Capture the cell that displays the provided text and extract its (x, y) central coordinate. 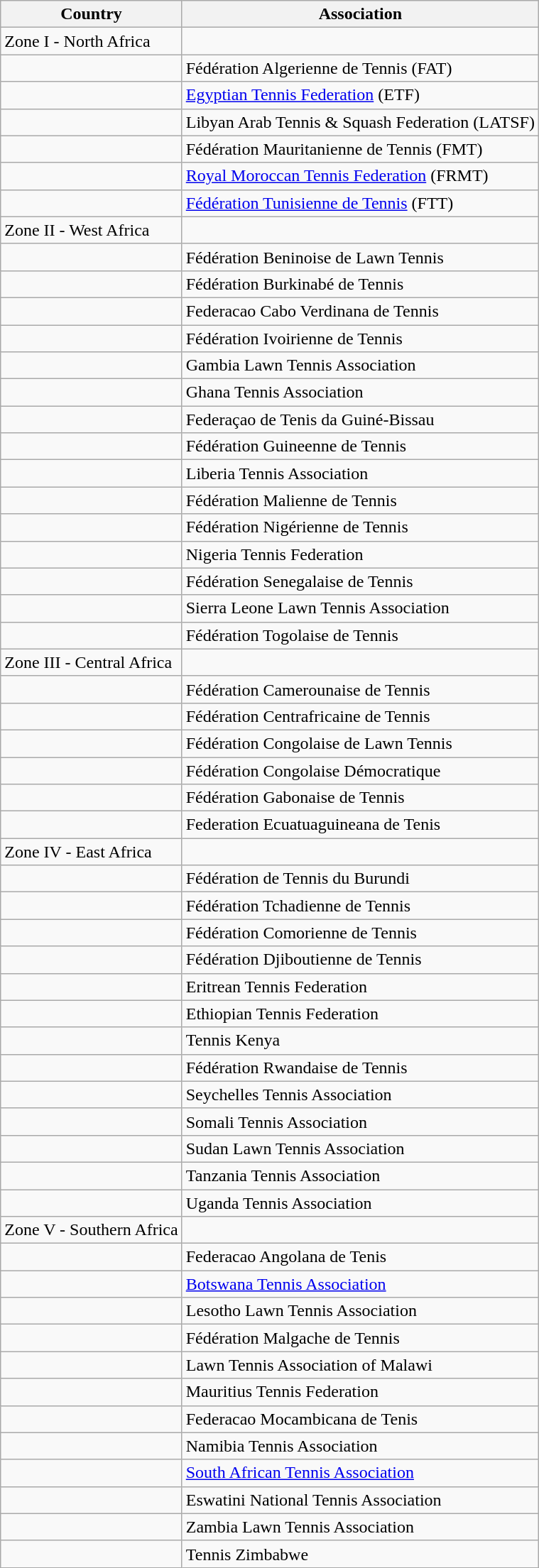
Federacao Angolana de Tenis (360, 1257)
Nigeria Tennis Federation (360, 554)
Zone V - Southern Africa (91, 1230)
Fédération Nigérienne de Tennis (360, 527)
Fédération Malienne de Tennis (360, 500)
Uganda Tennis Association (360, 1203)
South African Tennis Association (360, 1473)
Fédération Camerounaise de Tennis (360, 689)
Tennis Zimbabwe (360, 1554)
Fédération Centrafricaine de Tennis (360, 716)
Fédération Senegalaise de Tennis (360, 581)
Fédération Togolaise de Tennis (360, 635)
Sudan Lawn Tennis Association (360, 1148)
Fédération Ivoirienne de Tennis (360, 339)
Botswana Tennis Association (360, 1284)
Namibia Tennis Association (360, 1446)
Somali Tennis Association (360, 1122)
Fédération Djiboutienne de Tennis (360, 960)
Fédération Comorienne de Tennis (360, 933)
Seychelles Tennis Association (360, 1095)
Zone I - North Africa (91, 41)
Ghana Tennis Association (360, 393)
Federaçao de Tenis da Guiné-Bissau (360, 420)
Federacao Mocambicana de Tenis (360, 1419)
Tanzania Tennis Association (360, 1175)
Fédération de Tennis du Burundi (360, 879)
Royal Moroccan Tennis Federation (FRMT) (360, 176)
Liberia Tennis Association (360, 473)
Fédération Tunisienne de Tennis (FTT) (360, 203)
Tennis Kenya (360, 1041)
Fédération Gabonaise de Tennis (360, 798)
Federation Ecuatuaguineana de Tenis (360, 825)
Sierra Leone Lawn Tennis Association (360, 608)
Mauritius Tennis Federation (360, 1392)
Fédération Beninoise de Lawn Tennis (360, 257)
Zone II - West Africa (91, 230)
Country (91, 14)
Zone III - Central Africa (91, 662)
Fédération Algerienne de Tennis (FAT) (360, 68)
Eswatini National Tennis Association (360, 1500)
Fédération Congolaise Démocratique (360, 770)
Egyptian Tennis Federation (ETF) (360, 95)
Fédération Guineenne de Tennis (360, 446)
Ethiopian Tennis Federation (360, 1014)
Federacao Cabo Verdinana de Tennis (360, 311)
Zambia Lawn Tennis Association (360, 1527)
Fédération Tchadienne de Tennis (360, 906)
Lawn Tennis Association of Malawi (360, 1365)
Libyan Arab Tennis & Squash Federation (LATSF) (360, 122)
Association (360, 14)
Eritrean Tennis Federation (360, 987)
Fédération Burkinabé de Tennis (360, 284)
Fédération Malgache de Tennis (360, 1338)
Fédération Congolaise de Lawn Tennis (360, 743)
Fédération Rwandaise de Tennis (360, 1068)
Gambia Lawn Tennis Association (360, 366)
Fédération Mauritanienne de Tennis (FMT) (360, 149)
Zone IV - East Africa (91, 852)
Lesotho Lawn Tennis Association (360, 1311)
